Return [x, y] of the center of cell containing provided text 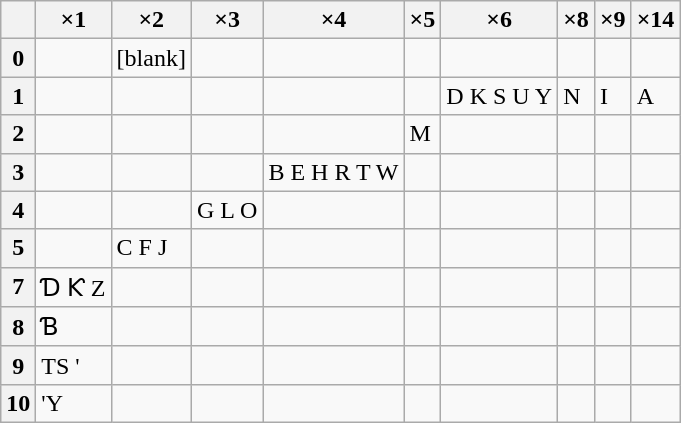
1 [18, 96]
Ɗ Ƙ Z [74, 287]
×8 [576, 20]
7 [18, 287]
M [422, 134]
A [656, 96]
×9 [612, 20]
N [576, 96]
×2 [151, 20]
Ɓ [74, 327]
0 [18, 58]
3 [18, 172]
10 [18, 403]
8 [18, 327]
×1 [74, 20]
5 [18, 248]
2 [18, 134]
×5 [422, 20]
B E H R T W [334, 172]
G L O [227, 210]
×4 [334, 20]
D K S U Y [500, 96]
×6 [500, 20]
TS ' [74, 365]
C F J [151, 248]
4 [18, 210]
9 [18, 365]
'Y [74, 403]
I [612, 96]
[blank] [151, 58]
×14 [656, 20]
×3 [227, 20]
